Locate the cell with the specified text and output its (x, y) center coordinate. 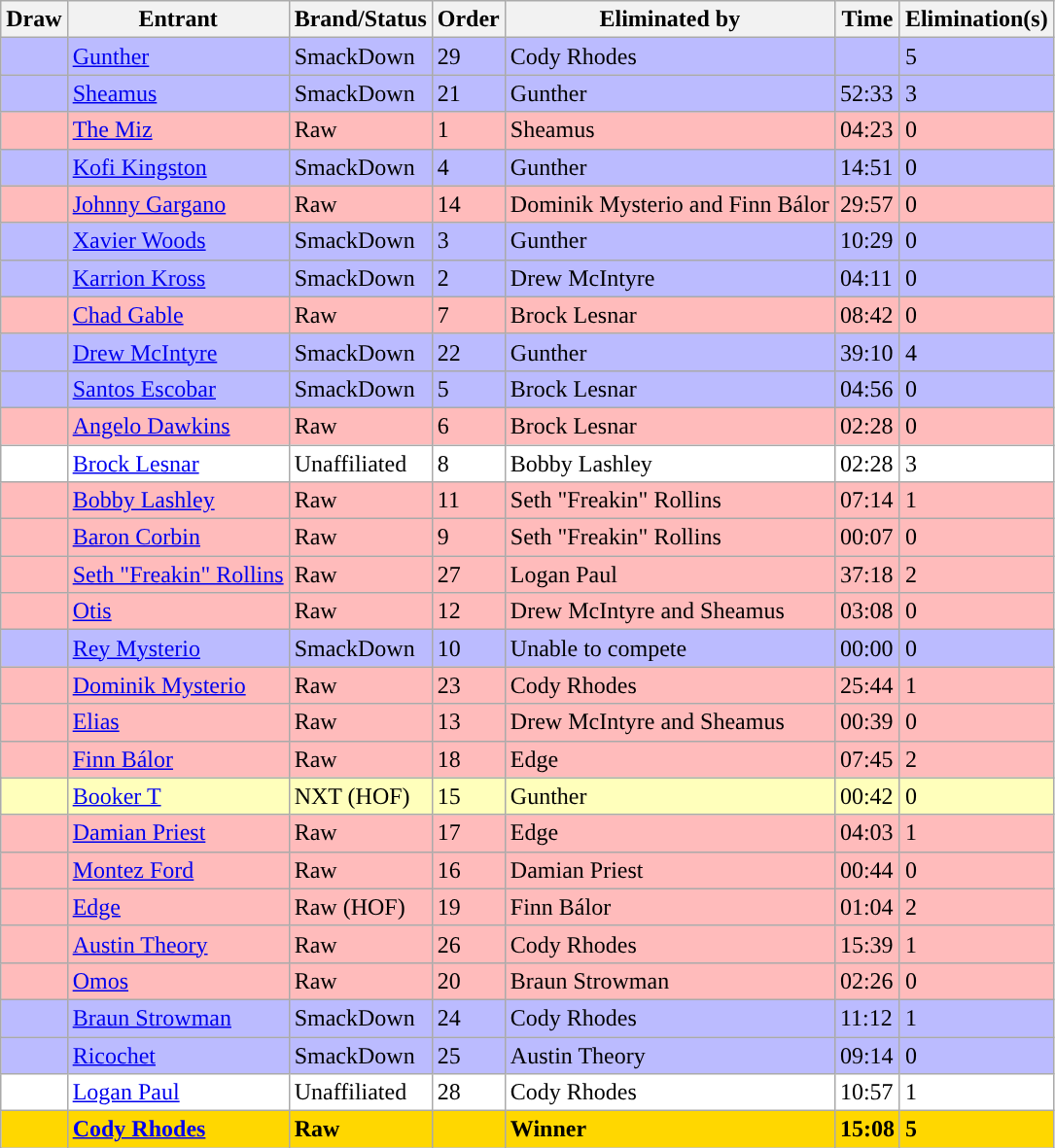
16 (469, 870)
12 (469, 611)
Elimination(s) (976, 19)
04:23 (867, 130)
22 (469, 352)
NXT (HOF) (360, 796)
14:51 (867, 167)
29 (469, 56)
04:56 (867, 389)
10 (469, 648)
Unable to compete (669, 648)
10:29 (867, 241)
04:11 (867, 278)
02:26 (867, 981)
07:45 (867, 759)
08:42 (867, 315)
Montez Ford (178, 870)
Johnny Gargano (178, 204)
23 (469, 685)
Kofi Kingston (178, 167)
00:07 (867, 538)
Omos (178, 981)
21 (469, 93)
The Miz (178, 130)
25:44 (867, 685)
Chad Gable (178, 315)
52:33 (867, 93)
8 (469, 464)
25 (469, 1055)
Xavier Woods (178, 241)
Otis (178, 611)
19 (469, 907)
17 (469, 833)
Elias (178, 722)
Time (867, 19)
04:03 (867, 833)
01:04 (867, 907)
Draw (34, 19)
Booker T (178, 796)
7 (469, 315)
15:08 (867, 1130)
Rey Mysterio (178, 648)
00:44 (867, 870)
29:57 (867, 204)
Angelo Dawkins (178, 426)
03:08 (867, 611)
10:57 (867, 1093)
20 (469, 981)
13 (469, 722)
Entrant (178, 19)
27 (469, 574)
Karrion Kross (178, 278)
Santos Escobar (178, 389)
Raw (HOF) (360, 907)
Dominik Mysterio and Finn Bálor (669, 204)
Ricochet (178, 1055)
Order (469, 19)
14 (469, 204)
00:00 (867, 648)
26 (469, 944)
11:12 (867, 1018)
18 (469, 759)
Eliminated by (669, 19)
09:14 (867, 1055)
37:18 (867, 574)
Dominik Mysterio (178, 685)
Winner (669, 1130)
00:42 (867, 796)
Brand/Status (360, 19)
6 (469, 426)
07:14 (867, 501)
24 (469, 1018)
28 (469, 1093)
11 (469, 501)
15:39 (867, 944)
9 (469, 538)
15 (469, 796)
39:10 (867, 352)
Baron Corbin (178, 538)
00:39 (867, 722)
